Scan for the cell matching the given text and deliver its [X, Y] coordinate at center. 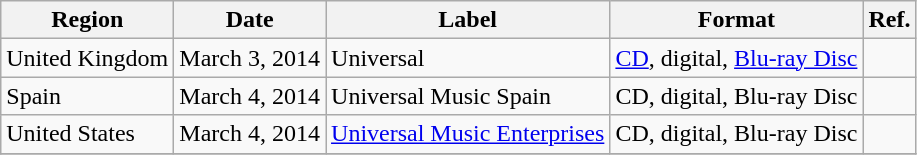
Universal Music Enterprises [468, 134]
March 3, 2014 [250, 58]
Date [250, 20]
Universal Music Spain [468, 96]
Universal [468, 58]
United Kingdom [88, 58]
Region [88, 20]
Spain [88, 96]
Label [468, 20]
Ref. [890, 20]
Format [736, 20]
United States [88, 134]
